Provide the [X, Y] coordinate of the cell's center where the given text is located.  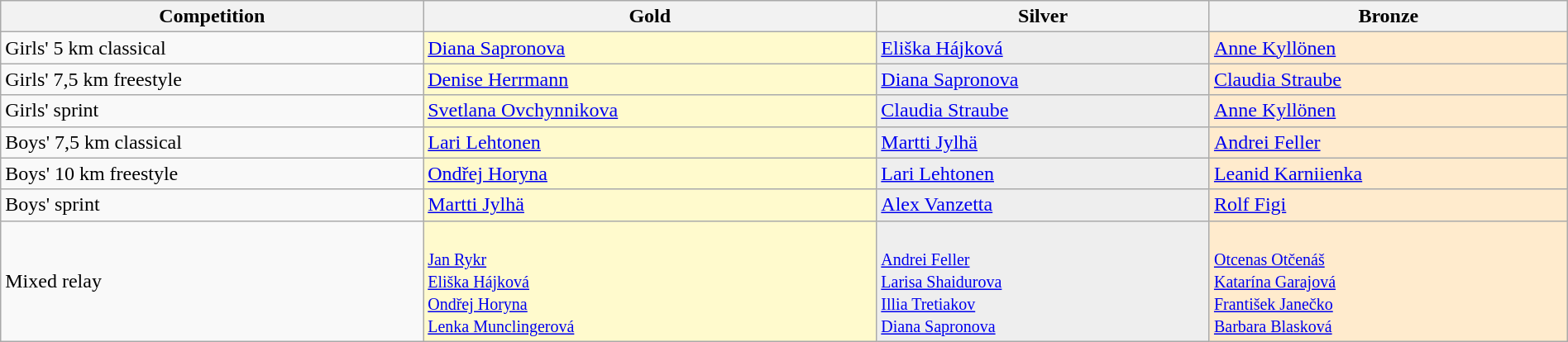
Andrei Feller [1388, 142]
Otcenas OtčenášKatarína GarajováFrantišek JanečkoBarbara Blasková [1388, 281]
Rolf Figi [1388, 205]
Svetlana Ovchynnikova [650, 111]
Boys' 10 km freestyle [212, 173]
Jan RykrEliška HájkováOndřej HorynaLenka Munclingerová [650, 281]
Bronze [1388, 17]
Competition [212, 17]
Girls' sprint [212, 111]
Boys' 7,5 km classical [212, 142]
Boys' sprint [212, 205]
Girls' 7,5 km freestyle [212, 79]
Leanid Karniienka [1388, 173]
Girls' 5 km classical [212, 48]
Ondřej Horyna [650, 173]
Gold [650, 17]
Mixed relay [212, 281]
Eliška Hájková [1044, 48]
Andrei FellerLarisa ShaidurovaIllia TretiakovDiana Sapronova [1044, 281]
Alex Vanzetta [1044, 205]
Silver [1044, 17]
Denise Herrmann [650, 79]
